Search for the cell housing the specified text and yield its (x, y) center coordinate. 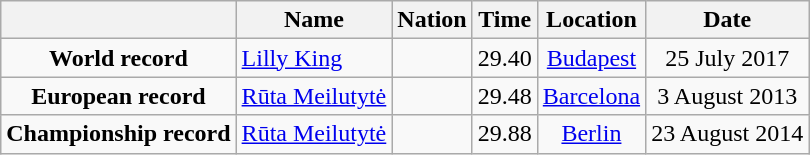
29.40 (504, 58)
Championship record (118, 134)
Time (504, 20)
Location (591, 20)
23 August 2014 (728, 134)
29.88 (504, 134)
World record (118, 58)
3 August 2013 (728, 96)
Nation (432, 20)
European record (118, 96)
29.48 (504, 96)
Barcelona (591, 96)
Berlin (591, 134)
25 July 2017 (728, 58)
Budapest (591, 58)
Name (314, 20)
Date (728, 20)
Lilly King (314, 58)
